Detect which cell encompasses the target text, then output its (X, Y) center coordinate. 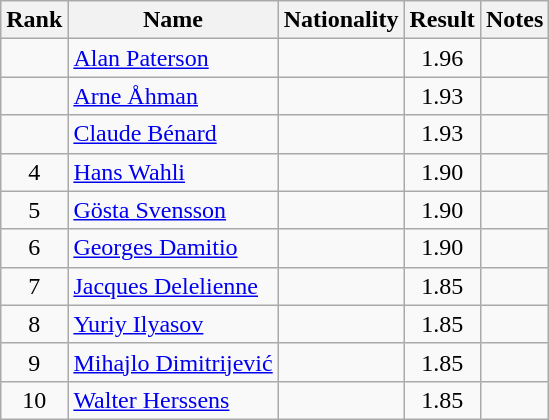
10 (34, 400)
8 (34, 324)
Hans Wahli (173, 172)
4 (34, 172)
7 (34, 286)
5 (34, 210)
Georges Damitio (173, 248)
Nationality (341, 20)
Claude Bénard (173, 134)
Yuriy Ilyasov (173, 324)
Rank (34, 20)
Mihajlo Dimitrijević (173, 362)
9 (34, 362)
Result (442, 20)
Walter Herssens (173, 400)
Alan Paterson (173, 58)
1.96 (442, 58)
Name (173, 20)
Gösta Svensson (173, 210)
Notes (514, 20)
Arne Åhman (173, 96)
Jacques Delelienne (173, 286)
6 (34, 248)
